Output the [x, y] coordinate of the center of the cell containing the given text.  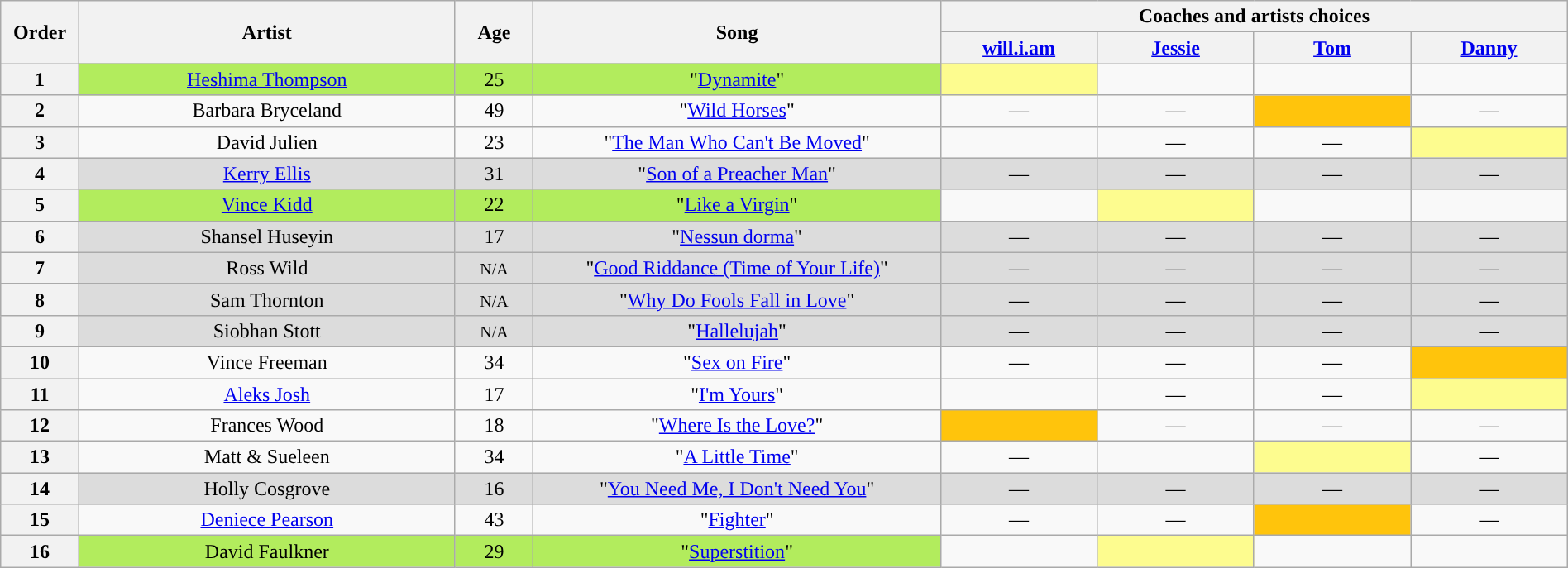
Song [738, 32]
Danny [1489, 48]
Artist [266, 32]
"A Little Time" [738, 457]
31 [495, 174]
"Fighter" [738, 520]
15 [40, 520]
Matt & Sueleen [266, 457]
3 [40, 142]
49 [495, 111]
"Sex on Fire" [738, 362]
"You Need Me, I Don't Need You" [738, 489]
22 [495, 205]
10 [40, 362]
Holly Cosgrove [266, 489]
"Good Riddance (Time of Your Life)" [738, 268]
1 [40, 79]
Deniece Pearson [266, 520]
Frances Wood [266, 426]
Barbara Bryceland [266, 111]
Heshima Thompson [266, 79]
Ross Wild [266, 268]
"Superstition" [738, 551]
Vince Kidd [266, 205]
Age [495, 32]
Vince Freeman [266, 362]
"Like a Virgin" [738, 205]
14 [40, 489]
18 [495, 426]
9 [40, 331]
"Wild Horses" [738, 111]
Sam Thornton [266, 299]
will.i.am [1019, 48]
David Julien [266, 142]
"I'm Yours" [738, 394]
Tom [1331, 48]
Kerry Ellis [266, 174]
25 [495, 79]
"Dynamite" [738, 79]
"Where Is the Love?" [738, 426]
13 [40, 457]
29 [495, 551]
"Why Do Fools Fall in Love" [738, 299]
7 [40, 268]
"Son of a Preacher Man" [738, 174]
Jessie [1176, 48]
12 [40, 426]
"Nessun dorma" [738, 236]
6 [40, 236]
Siobhan Stott [266, 331]
Order [40, 32]
Coaches and artists choices [1254, 17]
Shansel Huseyin [266, 236]
4 [40, 174]
2 [40, 111]
11 [40, 394]
Aleks Josh [266, 394]
8 [40, 299]
"Hallelujah" [738, 331]
"The Man Who Can't Be Moved" [738, 142]
43 [495, 520]
David Faulkner [266, 551]
5 [40, 205]
23 [495, 142]
